Provide the (x, y) coordinate of the cell's center where the given text is located.  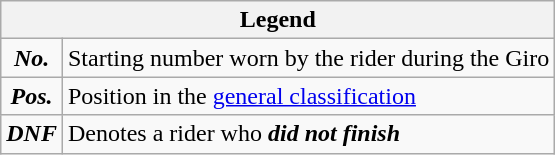
Starting number worn by the rider during the Giro (308, 58)
No. (32, 58)
DNF (32, 134)
Position in the general classification (308, 96)
Legend (278, 20)
Pos. (32, 96)
Denotes a rider who did not finish (308, 134)
